For the text-containing cell, return its midpoint in [X, Y] coordinate format. 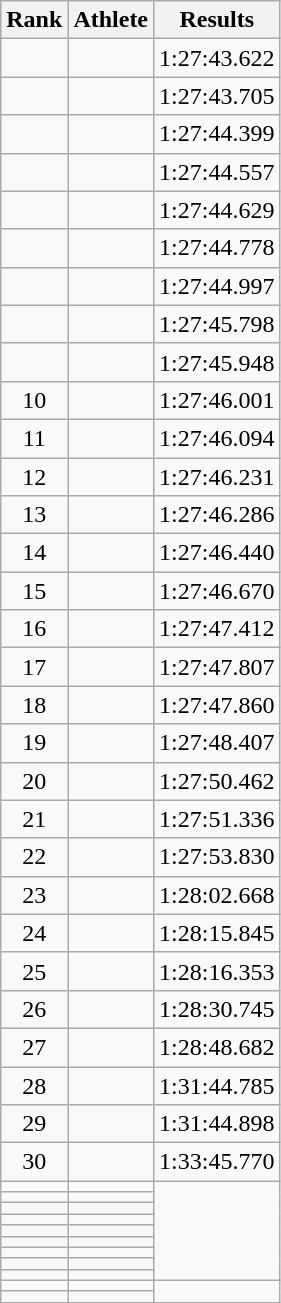
1:27:43.705 [217, 96]
13 [34, 515]
24 [34, 933]
28 [34, 1085]
1:28:15.845 [217, 933]
1:27:47.807 [217, 667]
1:27:45.798 [217, 324]
1:28:48.682 [217, 1047]
1:27:47.860 [217, 705]
30 [34, 1162]
19 [34, 743]
11 [34, 438]
1:27:44.557 [217, 172]
16 [34, 629]
1:27:46.094 [217, 438]
29 [34, 1124]
1:31:44.785 [217, 1085]
1:27:53.830 [217, 857]
12 [34, 477]
10 [34, 400]
18 [34, 705]
1:27:46.440 [217, 553]
1:28:30.745 [217, 1009]
14 [34, 553]
1:27:46.231 [217, 477]
23 [34, 895]
Rank [34, 20]
1:27:46.670 [217, 591]
25 [34, 971]
1:27:44.997 [217, 286]
27 [34, 1047]
1:27:48.407 [217, 743]
Athlete [111, 20]
21 [34, 819]
26 [34, 1009]
Results [217, 20]
22 [34, 857]
1:33:45.770 [217, 1162]
1:28:16.353 [217, 971]
1:28:02.668 [217, 895]
17 [34, 667]
1:27:51.336 [217, 819]
1:27:50.462 [217, 781]
1:27:45.948 [217, 362]
1:31:44.898 [217, 1124]
1:27:44.399 [217, 134]
20 [34, 781]
1:27:44.778 [217, 248]
1:27:47.412 [217, 629]
1:27:46.001 [217, 400]
15 [34, 591]
1:27:46.286 [217, 515]
1:27:43.622 [217, 58]
1:27:44.629 [217, 210]
